Return the [x, y] coordinate for the center point of the cell that contains the specified text.  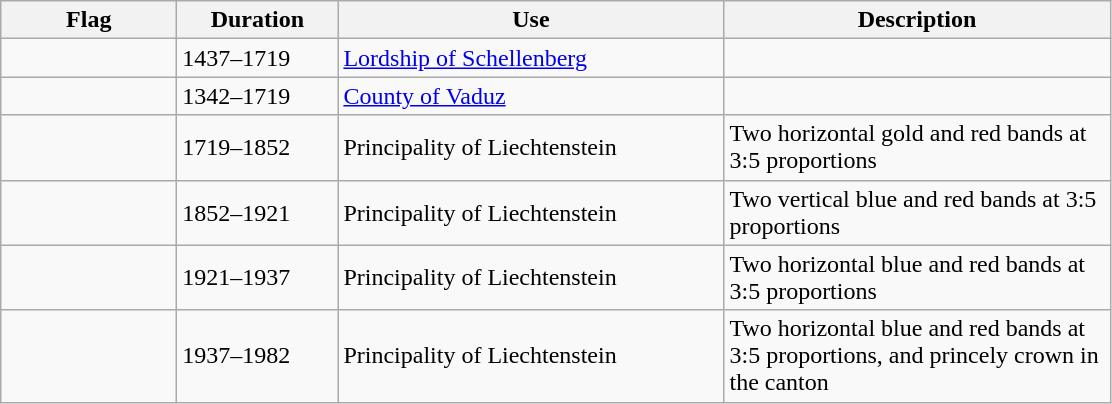
1437–1719 [258, 58]
1921–1937 [258, 278]
1342–1719 [258, 96]
Duration [258, 20]
Use [531, 20]
Two vertical blue and red bands at 3:5 proportions [917, 212]
Two horizontal gold and red bands at 3:5 proportions [917, 148]
1852–1921 [258, 212]
Two horizontal blue and red bands at 3:5 proportions [917, 278]
County of Vaduz [531, 96]
1719–1852 [258, 148]
Lordship of Schellenberg [531, 58]
1937–1982 [258, 356]
Flag [89, 20]
Description [917, 20]
Two horizontal blue and red bands at 3:5 proportions, and princely crown in the canton [917, 356]
